Output the [X, Y] coordinate of the center of the cell containing the given text.  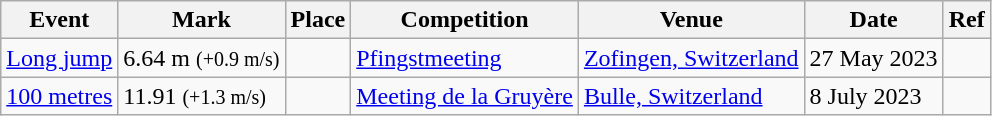
Competition [465, 20]
6.64 m (+0.9 m/s) [202, 58]
Long jump [60, 58]
8 July 2023 [874, 96]
Zofingen, Switzerland [691, 58]
Meeting de la Gruyère [465, 96]
Pfingstmeeting [465, 58]
100 metres [60, 96]
Place [318, 20]
Ref [966, 20]
Bulle, Switzerland [691, 96]
11.91 (+1.3 m/s) [202, 96]
Event [60, 20]
Mark [202, 20]
27 May 2023 [874, 58]
Date [874, 20]
Venue [691, 20]
